Scan for the cell matching the given text and deliver its [X, Y] coordinate at center. 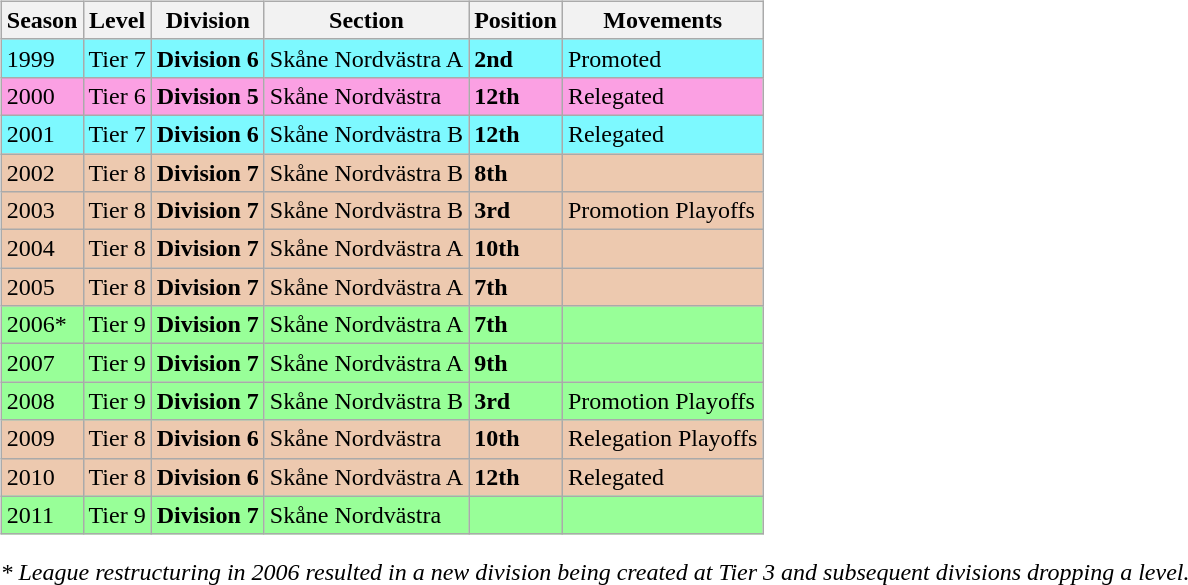
2003 [42, 211]
2nd [516, 58]
2010 [42, 477]
Promoted [662, 58]
2007 [42, 363]
Tier 6 [117, 96]
Section [366, 20]
2009 [42, 439]
2004 [42, 249]
Level [117, 20]
1999 [42, 58]
Position [516, 20]
2001 [42, 134]
Division 5 [208, 96]
Movements [662, 20]
Season [42, 20]
2000 [42, 96]
2008 [42, 401]
9th [516, 363]
8th [516, 173]
2011 [42, 515]
Division [208, 20]
2006* [42, 325]
2002 [42, 173]
2005 [42, 287]
Relegation Playoffs [662, 439]
